Scan for the cell matching the given text and deliver its [X, Y] coordinate at center. 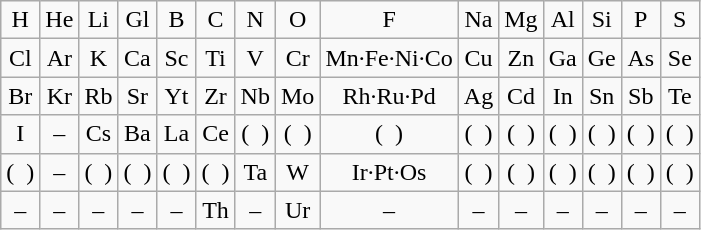
B [176, 20]
Li [98, 20]
H [20, 20]
Nb [255, 96]
Ga [562, 58]
Ag [478, 96]
He [60, 20]
Ce [216, 134]
Ca [138, 58]
Ir·Pt·Os [389, 172]
S [680, 20]
Sb [640, 96]
Zn [521, 58]
I [20, 134]
Cu [478, 58]
Rb [98, 96]
La [176, 134]
Rh·Ru·Pd [389, 96]
Te [680, 96]
N [255, 20]
Se [680, 58]
Ur [297, 210]
Cr [297, 58]
K [98, 58]
Ba [138, 134]
Sn [602, 96]
In [562, 96]
Yt [176, 96]
Si [602, 20]
Sr [138, 96]
Gl [138, 20]
Ar [60, 58]
Cs [98, 134]
Mo [297, 96]
Cd [521, 96]
W [297, 172]
Kr [60, 96]
Sc [176, 58]
P [640, 20]
Zr [216, 96]
Ge [602, 58]
Br [20, 96]
Ta [255, 172]
Ti [216, 58]
F [389, 20]
Th [216, 210]
Al [562, 20]
O [297, 20]
C [216, 20]
Cl [20, 58]
V [255, 58]
Na [478, 20]
Mn·Fe·Ni·Co [389, 58]
Mg [521, 20]
As [640, 58]
